Provide the (X, Y) coordinate of the cell's center where the given text is located.  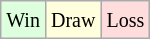
Draw (72, 20)
Loss (126, 20)
Win (24, 20)
